Find where the given text appears and provide that cell's center as (X, Y) coordinate. 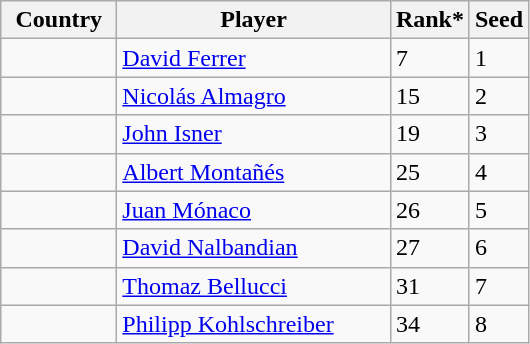
6 (498, 248)
31 (430, 286)
Philipp Kohlschreiber (254, 324)
Thomaz Bellucci (254, 286)
25 (430, 172)
Player (254, 20)
27 (430, 248)
5 (498, 210)
Juan Mónaco (254, 210)
3 (498, 134)
4 (498, 172)
2 (498, 96)
John Isner (254, 134)
David Nalbandian (254, 248)
Rank* (430, 20)
19 (430, 134)
Country (59, 20)
1 (498, 58)
Albert Montañés (254, 172)
26 (430, 210)
34 (430, 324)
8 (498, 324)
15 (430, 96)
Nicolás Almagro (254, 96)
David Ferrer (254, 58)
Seed (498, 20)
